Scan for the cell matching the given text and deliver its [x, y] coordinate at center. 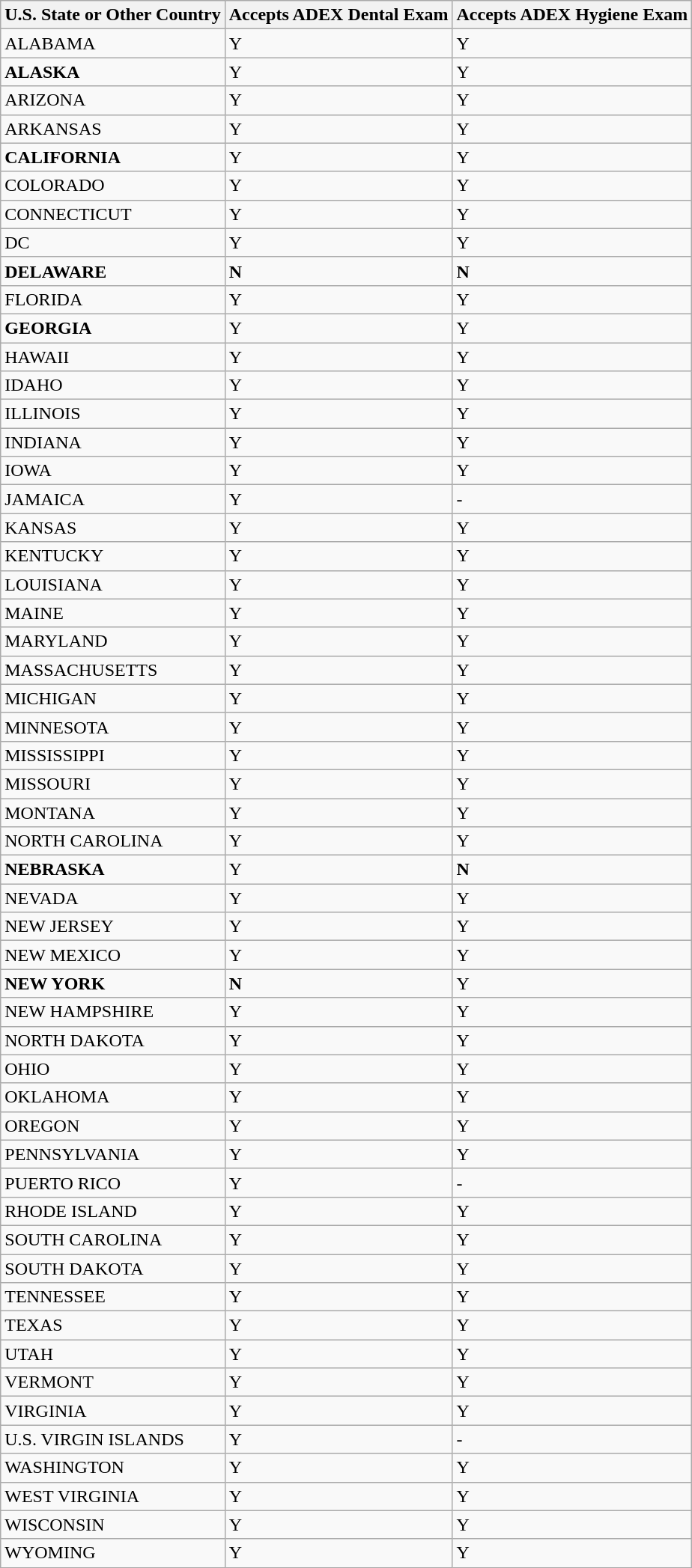
WYOMING [113, 1553]
VIRGINIA [113, 1411]
NEW JERSEY [113, 927]
Accepts ADEX Hygiene Exam [572, 15]
NORTH DAKOTA [113, 1040]
JAMAICA [113, 499]
KANSAS [113, 528]
MASSACHUSETTS [113, 670]
NEW HAMPSHIRE [113, 1012]
MONTANA [113, 812]
WEST VIRGINIA [113, 1496]
KENTUCKY [113, 556]
U.S. VIRGIN ISLANDS [113, 1439]
TEXAS [113, 1326]
SOUTH DAKOTA [113, 1269]
MINNESOTA [113, 727]
UTAH [113, 1354]
DC [113, 242]
SOUTH CAROLINA [113, 1239]
GEORGIA [113, 328]
PUERTO RICO [113, 1183]
U.S. State or Other Country [113, 15]
FLORIDA [113, 299]
VERMONT [113, 1382]
ARKANSAS [113, 129]
MARYLAND [113, 641]
NEW MEXICO [113, 955]
INDIANA [113, 442]
MISSISSIPPI [113, 755]
WASHINGTON [113, 1468]
NEVADA [113, 898]
DELAWARE [113, 271]
ALABAMA [113, 43]
Accepts ADEX Dental Exam [339, 15]
OREGON [113, 1126]
RHODE ISLAND [113, 1211]
NORTH CAROLINA [113, 841]
ILLINOIS [113, 414]
ALASKA [113, 72]
NEW YORK [113, 983]
HAWAII [113, 357]
IDAHO [113, 385]
CONNECTICUT [113, 214]
OKLAHOMA [113, 1097]
PENNSYLVANIA [113, 1154]
TENNESSEE [113, 1297]
CALIFORNIA [113, 157]
NEBRASKA [113, 870]
ARIZONA [113, 100]
MICHIGAN [113, 698]
MAINE [113, 613]
IOWA [113, 471]
COLORADO [113, 186]
MISSOURI [113, 784]
WISCONSIN [113, 1525]
OHIO [113, 1069]
LOUISIANA [113, 585]
